From the cell containing the given text, extract its center point as [X, Y] coordinate. 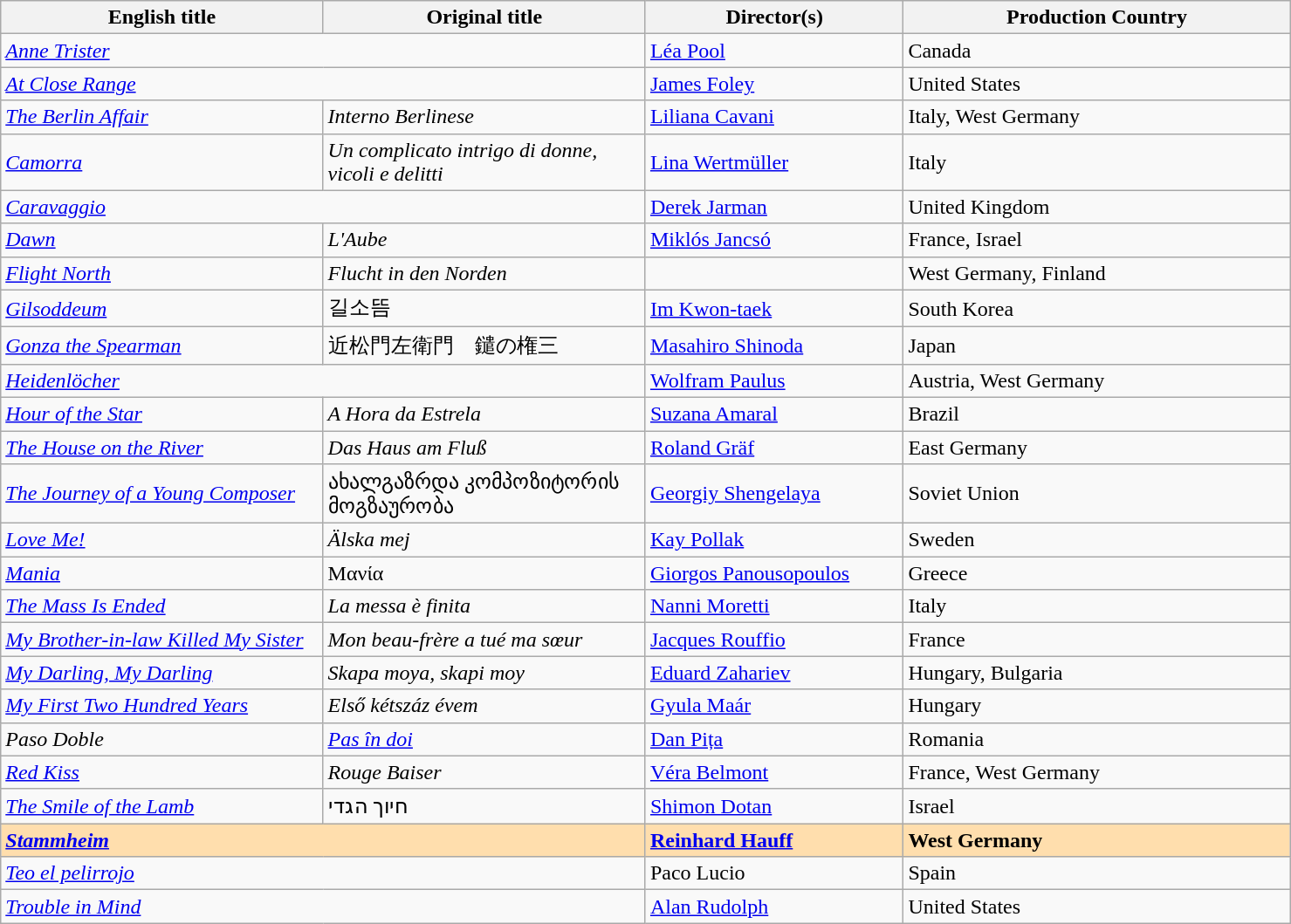
L'Aube [484, 240]
Romania [1096, 739]
Hungary, Bulgaria [1096, 673]
Liliana Cavani [773, 117]
Das Haus am Fluß [484, 448]
La messa è finita [484, 606]
Sweden [1096, 540]
Masahiro Shinoda [773, 346]
Pas în doi [484, 739]
West Germany, Finland [1096, 273]
Gilsoddeum [162, 309]
My Darling, My Darling [162, 673]
Camorra [162, 162]
Un complicato intrigo di donne, vicoli e delitti [484, 162]
Trouble in Mind [323, 907]
Μανία [484, 573]
Love Me! [162, 540]
Italy, West Germany [1096, 117]
Original title [484, 17]
Austria, West Germany [1096, 380]
The House on the River [162, 448]
At Close Range [323, 84]
近松門左衛門 鑓の権三 [484, 346]
Red Kiss [162, 772]
Skapa moya, skapi moy [484, 673]
Director(s) [773, 17]
Első kétszáz évem [484, 706]
Reinhard Hauff [773, 840]
Suzana Amaral [773, 414]
The Berlin Affair [162, 117]
חיוך הגדי [484, 806]
Gyula Maár [773, 706]
Paso Doble [162, 739]
Production Country [1096, 17]
The Mass Is Ended [162, 606]
Dan Pița [773, 739]
Gonza the Spearman [162, 346]
Greece [1096, 573]
Israel [1096, 806]
Heidenlöcher [323, 380]
Léa Pool [773, 51]
Japan [1096, 346]
Shimon Dotan [773, 806]
Stammheim [323, 840]
Im Kwon-taek [773, 309]
Älska mej [484, 540]
The Smile of the Lamb [162, 806]
Lina Wertmüller [773, 162]
Hungary [1096, 706]
South Korea [1096, 309]
Flight North [162, 273]
Alan Rudolph [773, 907]
Jacques Rouffio [773, 640]
Roland Gräf [773, 448]
United Kingdom [1096, 207]
Caravaggio [323, 207]
Eduard Zahariev [773, 673]
Derek Jarman [773, 207]
The Journey of a Young Composer [162, 494]
길소뜸 [484, 309]
Rouge Baiser [484, 772]
East Germany [1096, 448]
Mania [162, 573]
Canada [1096, 51]
Paco Lucio [773, 873]
Miklós Jancsó [773, 240]
James Foley [773, 84]
Georgiy Shengelaya [773, 494]
Teo el pelirrojo [323, 873]
English title [162, 17]
Mon beau-frère a tué ma sœur [484, 640]
Interno Berlinese [484, 117]
My Brother-in-law Killed My Sister [162, 640]
Kay Pollak [773, 540]
Dawn [162, 240]
Nanni Moretti [773, 606]
My First Two Hundred Years [162, 706]
Wolfram Paulus [773, 380]
Soviet Union [1096, 494]
Giorgos Panousopoulos [773, 573]
France, Israel [1096, 240]
Brazil [1096, 414]
Hour of the Star [162, 414]
A Hora da Estrela [484, 414]
France, West Germany [1096, 772]
Véra Belmont [773, 772]
Anne Trister [323, 51]
Flucht in den Norden [484, 273]
ახალგაზრდა კომპოზიტორის მოგზაურობა [484, 494]
West Germany [1096, 840]
Spain [1096, 873]
France [1096, 640]
